Locate the cell with the specified text and output its [X, Y] center coordinate. 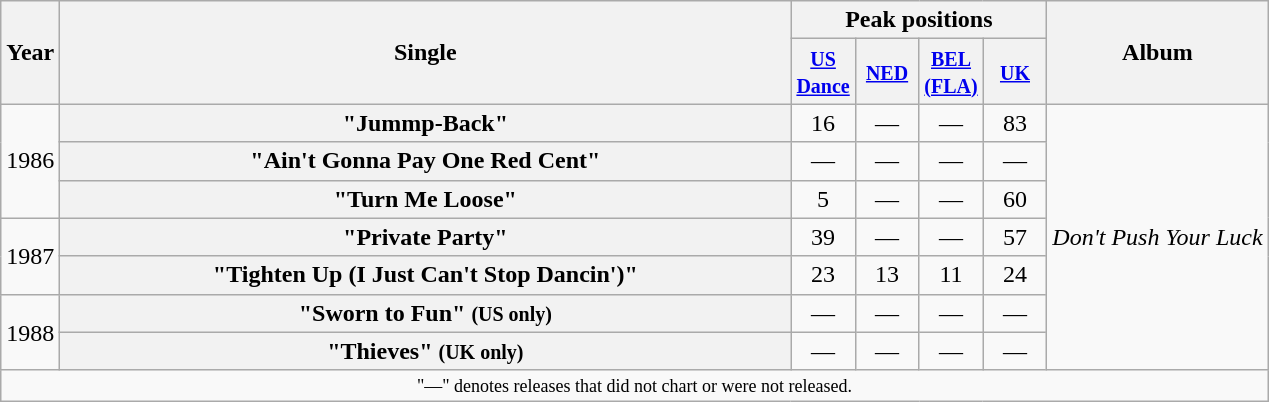
Album [1158, 52]
13 [887, 275]
60 [1015, 199]
"Tighten Up (I Just Can't Stop Dancin')" [426, 275]
5 [823, 199]
Single [426, 52]
US Dance [823, 72]
1987 [30, 256]
11 [951, 275]
23 [823, 275]
1986 [30, 161]
57 [1015, 237]
"Sworn to Fun" (US only) [426, 313]
"—" denotes releases that did not chart or were not released. [634, 386]
16 [823, 123]
1988 [30, 332]
"Jummp-Back" [426, 123]
39 [823, 237]
24 [1015, 275]
"Thieves" (UK only) [426, 351]
Don't Push Your Luck [1158, 237]
UK [1015, 72]
BEL(FLA) [951, 72]
"Private Party" [426, 237]
"Ain't Gonna Pay One Red Cent" [426, 161]
Year [30, 52]
NED [887, 72]
Peak positions [919, 20]
83 [1015, 123]
"Turn Me Loose" [426, 199]
